Output the [x, y] coordinate of the center of the cell containing the given text.  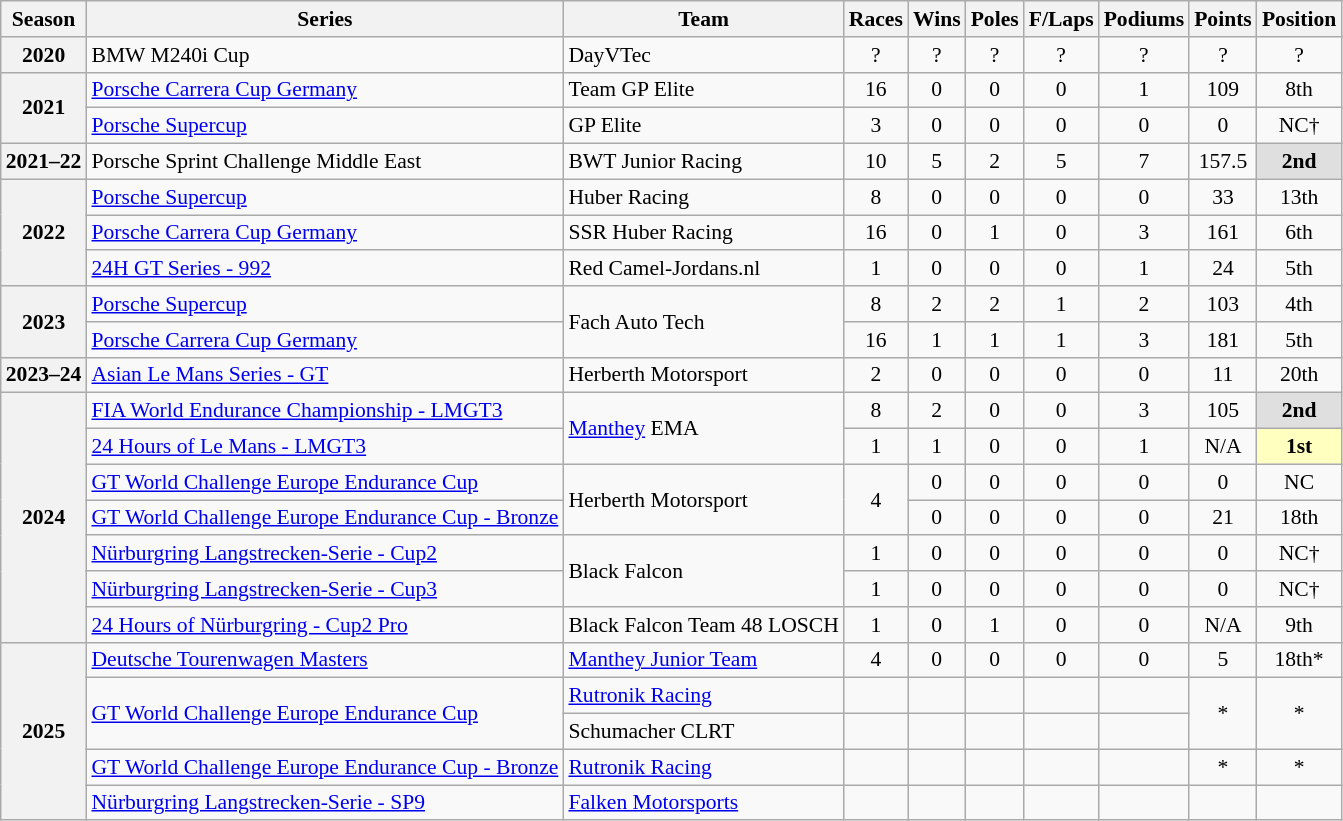
2023–24 [44, 375]
BWT Junior Racing [703, 162]
Position [1299, 19]
DayVTec [703, 55]
NC [1299, 482]
13th [1299, 197]
9th [1299, 625]
10 [876, 162]
2020 [44, 55]
18th [1299, 518]
Manthey EMA [703, 428]
21 [1223, 518]
Porsche Sprint Challenge Middle East [324, 162]
F/Laps [1062, 19]
103 [1223, 304]
4th [1299, 304]
Nürburgring Langstrecken-Serie - Cup2 [324, 554]
7 [1144, 162]
Team [703, 19]
FIA World Endurance Championship - LMGT3 [324, 411]
109 [1223, 90]
2022 [44, 232]
Falken Motorsports [703, 803]
33 [1223, 197]
Black Falcon Team 48 LOSCH [703, 625]
Season [44, 19]
2021 [44, 108]
Asian Le Mans Series - GT [324, 375]
Series [324, 19]
SSR Huber Racing [703, 233]
8th [1299, 90]
18th* [1299, 660]
2023 [44, 322]
Nürburgring Langstrecken-Serie - SP9 [324, 803]
157.5 [1223, 162]
Schumacher CLRT [703, 732]
Races [876, 19]
1st [1299, 447]
2021–22 [44, 162]
Team GP Elite [703, 90]
GP Elite [703, 126]
11 [1223, 375]
Huber Racing [703, 197]
105 [1223, 411]
6th [1299, 233]
Podiums [1144, 19]
Deutsche Tourenwagen Masters [324, 660]
24 Hours of Le Mans - LMGT3 [324, 447]
Fach Auto Tech [703, 322]
181 [1223, 340]
BMW M240i Cup [324, 55]
Nürburgring Langstrecken-Serie - Cup3 [324, 589]
24 Hours of Nürburgring - Cup2 Pro [324, 625]
Manthey Junior Team [703, 660]
Black Falcon [703, 572]
Red Camel-Jordans.nl [703, 269]
2024 [44, 518]
Poles [995, 19]
24 [1223, 269]
Wins [937, 19]
20th [1299, 375]
161 [1223, 233]
2025 [44, 731]
24H GT Series - 992 [324, 269]
Points [1223, 19]
